For the text-containing cell, return its midpoint in [x, y] coordinate format. 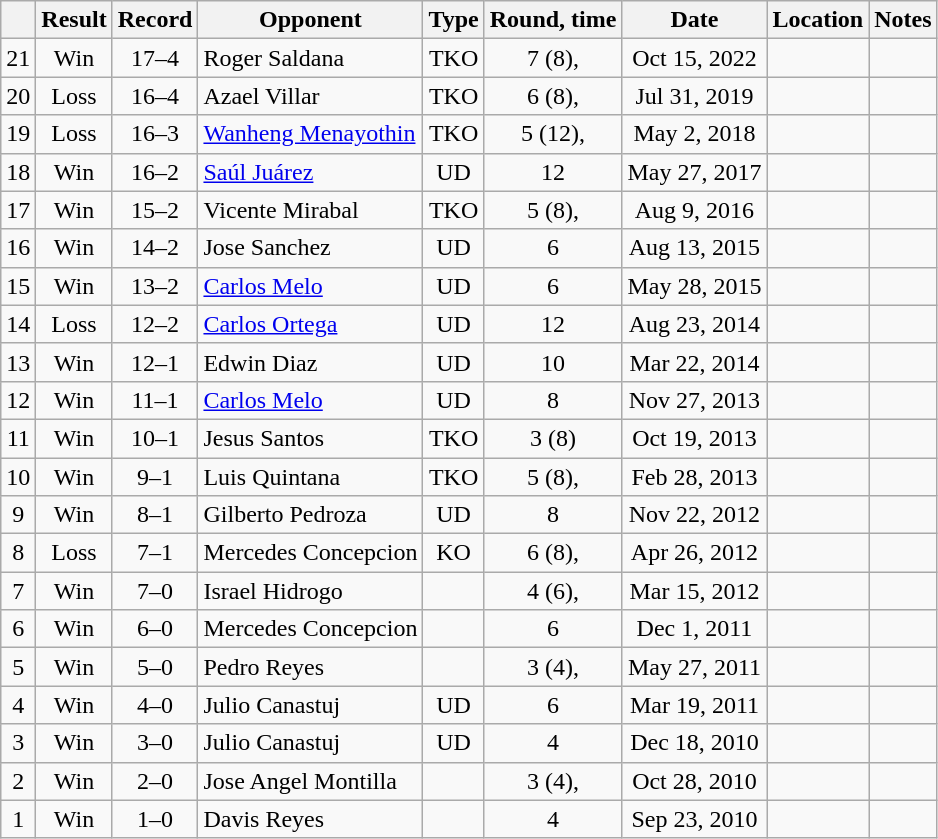
16–4 [155, 96]
14–2 [155, 248]
7–0 [155, 591]
Date [694, 20]
Azael Villar [310, 96]
12–2 [155, 324]
Opponent [310, 20]
6–0 [155, 629]
12–1 [155, 362]
Location [818, 20]
Luis Quintana [310, 477]
15–2 [155, 210]
Roger Saldana [310, 58]
Davis Reyes [310, 819]
May 2, 2018 [694, 134]
16–3 [155, 134]
9 [18, 515]
5 (12), [553, 134]
Nov 22, 2012 [694, 515]
17–4 [155, 58]
17 [18, 210]
21 [18, 58]
Jul 31, 2019 [694, 96]
4 (6), [553, 591]
5–0 [155, 667]
Aug 13, 2015 [694, 248]
3 [18, 743]
Oct 28, 2010 [694, 781]
13 [18, 362]
5 [18, 667]
Dec 1, 2011 [694, 629]
May 27, 2017 [694, 172]
Round, time [553, 20]
2–0 [155, 781]
May 27, 2011 [694, 667]
20 [18, 96]
16–2 [155, 172]
May 28, 2015 [694, 286]
Feb 28, 2013 [694, 477]
Mar 19, 2011 [694, 705]
Saúl Juárez [310, 172]
Aug 23, 2014 [694, 324]
Oct 15, 2022 [694, 58]
9–1 [155, 477]
Record [155, 20]
7 (8), [553, 58]
Mar 22, 2014 [694, 362]
1–0 [155, 819]
KO [454, 553]
Pedro Reyes [310, 667]
Type [454, 20]
8–1 [155, 515]
Jose Angel Montilla [310, 781]
Jesus Santos [310, 438]
3–0 [155, 743]
Jose Sanchez [310, 248]
13–2 [155, 286]
2 [18, 781]
11 [18, 438]
15 [18, 286]
Apr 26, 2012 [694, 553]
11–1 [155, 400]
1 [18, 819]
Notes [903, 20]
3 (8) [553, 438]
Result [74, 20]
7 [18, 591]
Edwin Diaz [310, 362]
7–1 [155, 553]
Sep 23, 2010 [694, 819]
14 [18, 324]
Oct 19, 2013 [694, 438]
Carlos Ortega [310, 324]
Wanheng Menayothin [310, 134]
4–0 [155, 705]
19 [18, 134]
18 [18, 172]
Aug 9, 2016 [694, 210]
Israel Hidrogo [310, 591]
10–1 [155, 438]
Vicente Mirabal [310, 210]
Nov 27, 2013 [694, 400]
Dec 18, 2010 [694, 743]
Mar 15, 2012 [694, 591]
16 [18, 248]
Gilberto Pedroza [310, 515]
